Extract the [x, y] coordinate from the center of the cell holding the provided text.  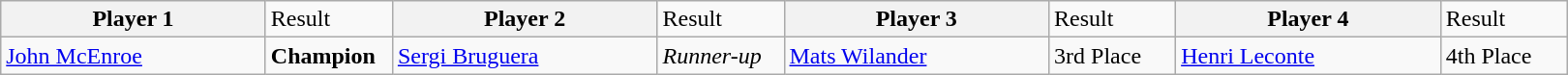
Player 2 [525, 19]
4th Place [1504, 56]
Sergi Bruguera [525, 56]
Player 3 [917, 19]
Champion [329, 56]
John McEnroe [134, 56]
3rd Place [1113, 56]
Player 1 [134, 19]
Runner-up [720, 56]
Henri Leconte [1309, 56]
Player 4 [1309, 19]
Mats Wilander [917, 56]
